Detect which cell encompasses the target text, then output its [x, y] center coordinate. 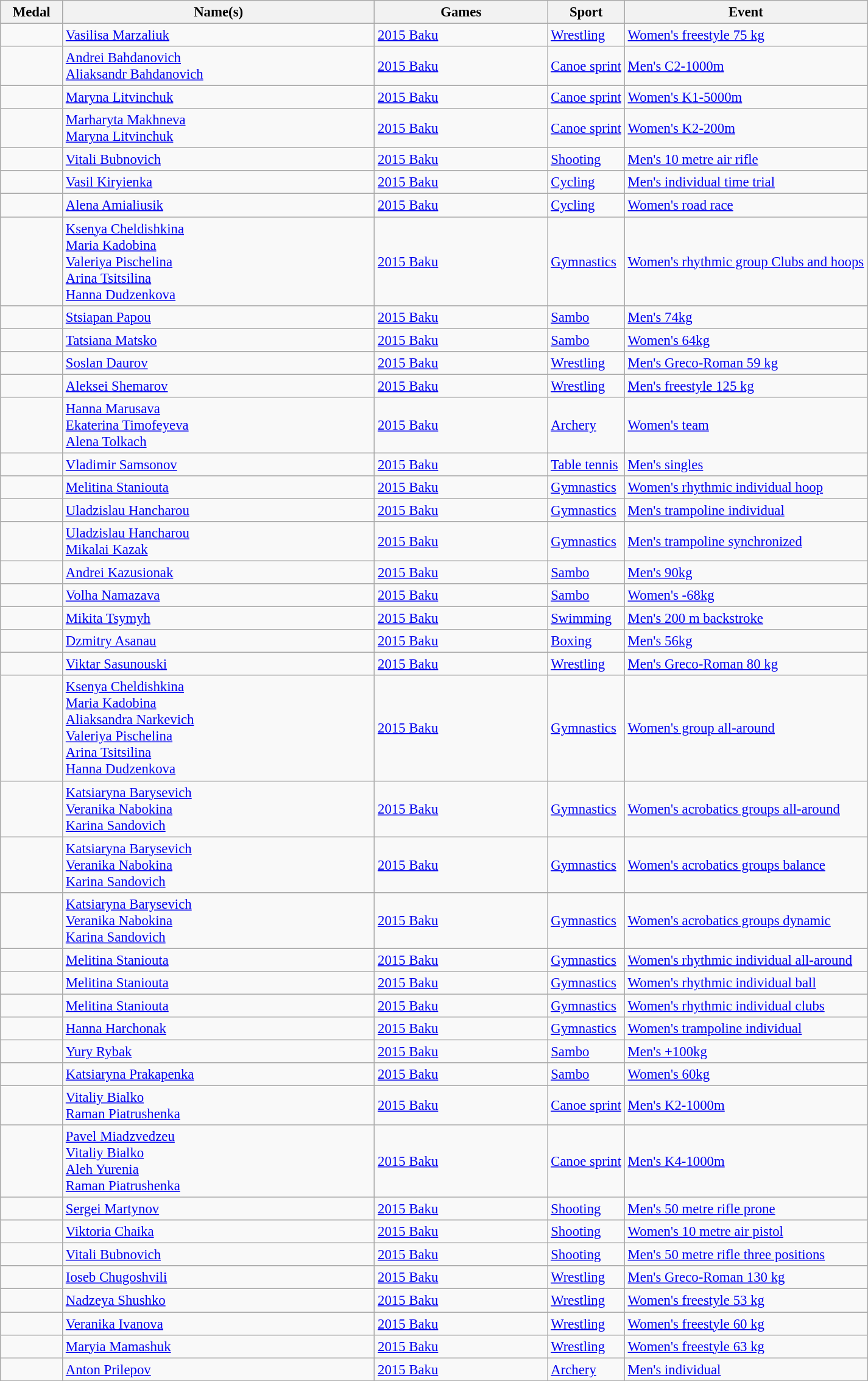
Men's Greco-Roman 80 kg [746, 664]
Vasilisa Marzaliuk [219, 35]
Men's trampoline synchronized [746, 541]
Sergei Martynov [219, 1209]
Aleksei Shemarov [219, 386]
Women's acrobatics groups balance [746, 865]
Men's K2-1000m [746, 1106]
Uladzislau Hancharou [219, 510]
Women's freestyle 53 kg [746, 1301]
Women's 10 metre air pistol [746, 1232]
Women's rhythmic individual all-around [746, 960]
Ksenya CheldishkinaMaria KadobinaValeriya PischelinaArina TsitsilinaHanna Dudzenkova [219, 261]
Games [461, 12]
Women's acrobatics groups dynamic [746, 920]
Women's acrobatics groups all-around [746, 809]
Men's individual time trial [746, 182]
Men's C2-1000m [746, 66]
Soslan Daurov [219, 363]
Women's trampoline individual [746, 1029]
Ksenya Cheldishkina Maria Kadobina Aliaksandra Narkevich Valeriya Pischelina Arina Tsitsilina Hanna Dudzenkova [219, 729]
Women's rhythmic individual clubs [746, 1006]
Men's singles [746, 464]
Women's K2-200m [746, 128]
Viktar Sasunouski [219, 664]
Viktoria Chaika [219, 1232]
Men's 56kg [746, 641]
Men's Greco-Roman 130 kg [746, 1278]
Women's K1-5000m [746, 98]
Pavel Miadzvedzeu Vitaliy Bialko Aleh Yurenia Raman Piatrushenka [219, 1162]
Women's group all-around [746, 729]
Women's freestyle 75 kg [746, 35]
Women's rhythmic group Clubs and hoops [746, 261]
Event [746, 12]
Maryia Mamashuk [219, 1346]
Men's trampoline individual [746, 510]
Men's 90kg [746, 573]
Men's 50 metre rifle prone [746, 1209]
Boxing [586, 641]
Men's individual [746, 1369]
Women's rhythmic individual hoop [746, 488]
Sport [586, 12]
Maryna Litvinchuk [219, 98]
Medal [32, 12]
Men's +100kg [746, 1051]
Men's 74kg [746, 317]
Name(s) [219, 12]
Volha Namazava [219, 595]
Vladimir Samsonov [219, 464]
Tatsiana Matsko [219, 340]
Hanna Marusava Ekaterina Timofeyeva Alena Tolkach [219, 425]
Women's freestyle 63 kg [746, 1346]
Women's freestyle 60 kg [746, 1324]
Women's -68kg [746, 595]
Women's team [746, 425]
Stsiapan Papou [219, 317]
Swimming [586, 619]
Anton Prilepov [219, 1369]
Men's K4-1000m [746, 1162]
Andrei Bahdanovich Aliaksandr Bahdanovich [219, 66]
Mikita Tsymyh [219, 619]
Vasil Kiryienka [219, 182]
Marharyta Makhneva Maryna Litvinchuk [219, 128]
Veranika Ivanova [219, 1324]
Uladzislau HancharouMikalai Kazak [219, 541]
Dzmitry Asanau [219, 641]
Men's Greco-Roman 59 kg [746, 363]
Women's 64kg [746, 340]
Men's 200 m backstroke [746, 619]
Men's 50 metre rifle three positions [746, 1255]
Yury Rybak [219, 1051]
Vitaliy Bialko Raman Piatrushenka [219, 1106]
Table tennis [586, 464]
Women's rhythmic individual ball [746, 983]
Alena Amialiusik [219, 205]
Katsiaryna Prakapenka [219, 1074]
Men's 10 metre air rifle [746, 160]
Men's freestyle 125 kg [746, 386]
Women's road race [746, 205]
Nadzeya Shushko [219, 1301]
Women's 60kg [746, 1074]
Hanna Harchonak [219, 1029]
Andrei Kazusionak [219, 573]
Ioseb Chugoshvili [219, 1278]
